Search for the cell housing the specified text and yield its [X, Y] center coordinate. 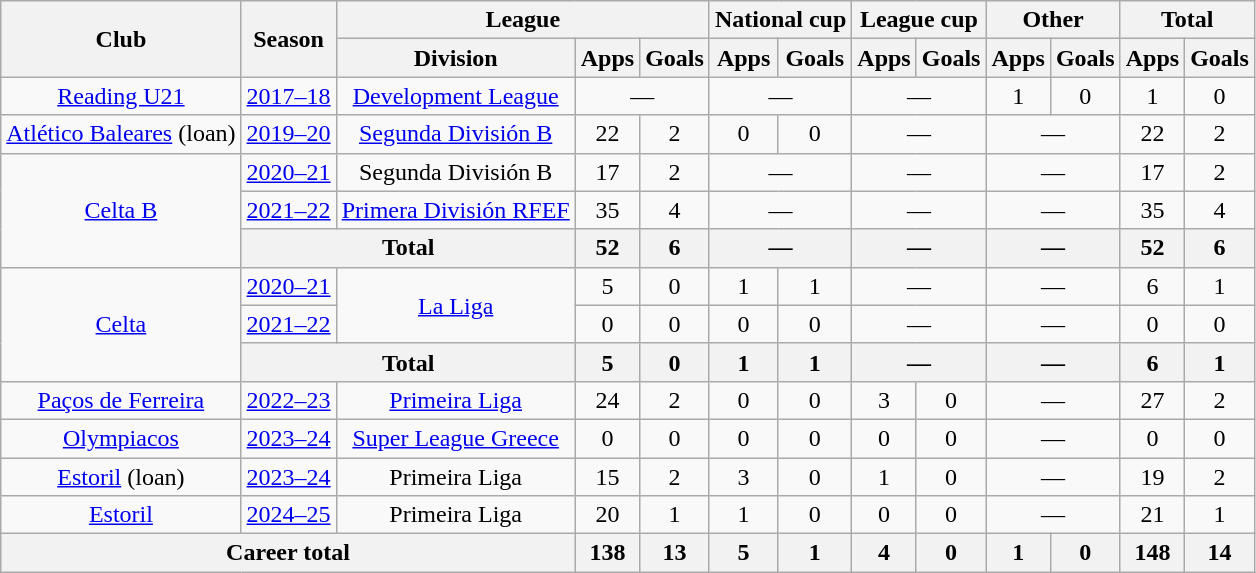
Estoril [121, 515]
Celta B [121, 210]
League cup [919, 20]
Super League Greece [456, 438]
20 [607, 515]
14 [1220, 553]
138 [607, 553]
27 [1152, 400]
2024–25 [288, 515]
La Liga [456, 305]
Estoril (loan) [121, 477]
Atlético Baleares (loan) [121, 134]
Olympiacos [121, 438]
National cup [780, 20]
21 [1152, 515]
Club [121, 39]
Primera División RFEF [456, 210]
Division [456, 58]
Reading U21 [121, 96]
Season [288, 39]
Other [1053, 20]
League [522, 20]
15 [607, 477]
2019–20 [288, 134]
Paços de Ferreira [121, 400]
148 [1152, 553]
Development League [456, 96]
13 [675, 553]
2022–23 [288, 400]
Career total [288, 553]
24 [607, 400]
19 [1152, 477]
2017–18 [288, 96]
Celta [121, 324]
